Locate the cell with the specified text and output its (x, y) center coordinate. 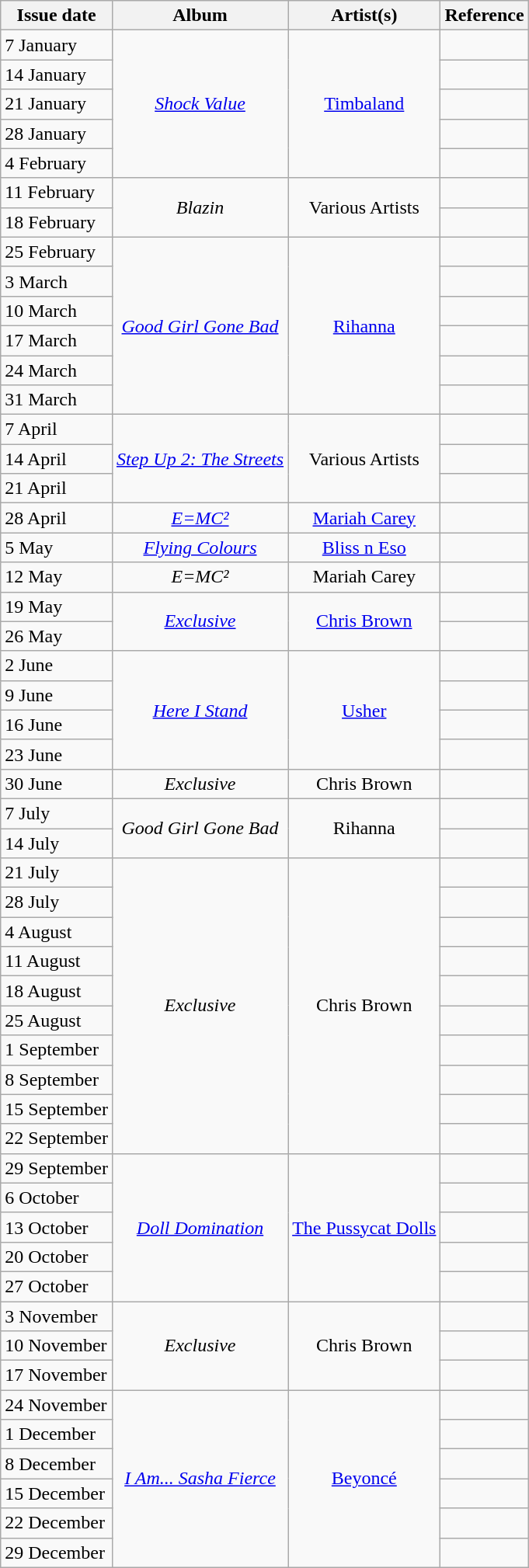
14 April (57, 459)
3 November (57, 1316)
17 November (57, 1375)
9 June (57, 695)
Bliss n Eso (364, 548)
1 December (57, 1434)
6 October (57, 1198)
8 December (57, 1464)
29 December (57, 1552)
30 June (57, 784)
25 February (57, 252)
20 October (57, 1257)
26 May (57, 636)
31 March (57, 400)
25 August (57, 1020)
I Am... Sasha Fierce (200, 1479)
3 March (57, 281)
22 September (57, 1139)
4 February (57, 163)
29 September (57, 1168)
16 June (57, 725)
Album (200, 16)
1 September (57, 1050)
10 November (57, 1346)
Blazin (200, 207)
Reference (485, 16)
Shock Value (200, 104)
15 September (57, 1109)
14 July (57, 843)
14 January (57, 75)
28 July (57, 902)
21 April (57, 488)
The Pussycat Dolls (364, 1227)
28 April (57, 518)
10 March (57, 311)
5 May (57, 548)
28 January (57, 134)
24 March (57, 370)
Issue date (57, 16)
Step Up 2: The Streets (200, 459)
4 August (57, 932)
18 August (57, 991)
15 December (57, 1493)
23 June (57, 754)
2 June (57, 666)
21 January (57, 104)
11 August (57, 961)
8 September (57, 1080)
Usher (364, 710)
17 March (57, 340)
Timbaland (364, 104)
7 July (57, 813)
13 October (57, 1227)
7 April (57, 429)
7 January (57, 45)
27 October (57, 1286)
24 November (57, 1405)
21 July (57, 873)
Artist(s) (364, 16)
Beyoncé (364, 1479)
22 December (57, 1523)
19 May (57, 607)
Flying Colours (200, 548)
Doll Domination (200, 1227)
11 February (57, 193)
18 February (57, 222)
Here I Stand (200, 710)
12 May (57, 577)
